Provide the [x, y] coordinate of the cell's center where the given text is located.  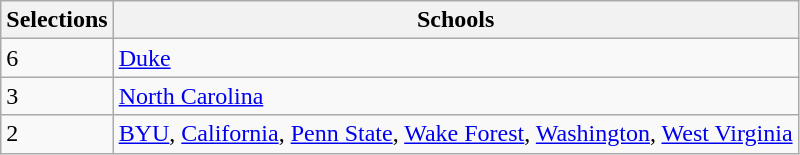
3 [57, 96]
6 [57, 58]
Selections [57, 20]
2 [57, 134]
BYU, California, Penn State, Wake Forest, Washington, West Virginia [456, 134]
Schools [456, 20]
North Carolina [456, 96]
Duke [456, 58]
